Scan for the cell matching the given text and deliver its [x, y] coordinate at center. 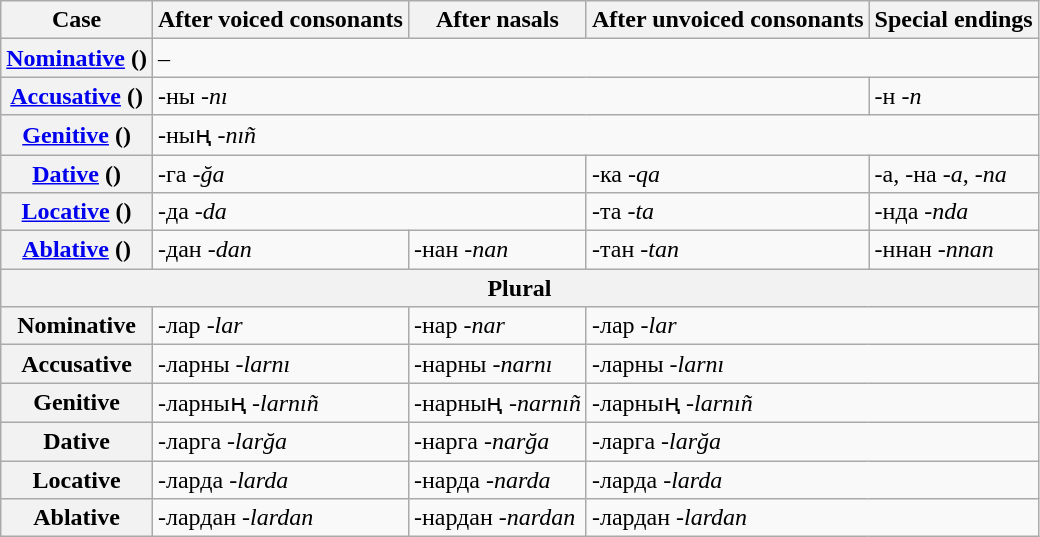
Dative [77, 441]
-да -da [369, 212]
Dative () [77, 173]
Locative () [77, 212]
-нан -nan [497, 250]
-ка -qa [728, 173]
Plural [520, 288]
-нарга -narğa [497, 441]
Ablative () [77, 250]
-нарның -narnıñ [497, 403]
-нар -nar [497, 326]
Genitive [77, 403]
-та -ta [728, 212]
-нда -nda [954, 212]
-тан -tan [728, 250]
-нарда -narda [497, 479]
-нардан -nardan [497, 518]
Nominative () [77, 58]
-ннан -nnan [954, 250]
Ablative [77, 518]
After unvoiced consonants [728, 20]
Accusative [77, 364]
After nasals [497, 20]
– [595, 58]
-нарны -narnı [497, 364]
Special endings [954, 20]
-а, -на -a, -na [954, 173]
-га -ğa [369, 173]
Nominative [77, 326]
-ны -nı [510, 96]
Locative [77, 479]
-ның -nıñ [595, 135]
-дан -dan [280, 250]
-н -n [954, 96]
Case [77, 20]
After voiced consonants [280, 20]
Genitive () [77, 135]
Accusative () [77, 96]
